Search for the cell housing the specified text and yield its [x, y] center coordinate. 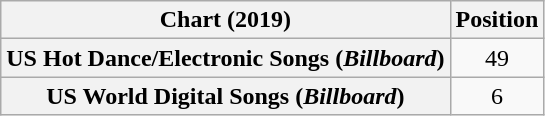
US Hot Dance/Electronic Songs (Billboard) [226, 58]
Chart (2019) [226, 20]
Position [497, 20]
49 [497, 58]
6 [497, 96]
US World Digital Songs (Billboard) [226, 96]
